Pinpoint the cell where the given text exists, returning its (X, Y) midpoint coordinate. 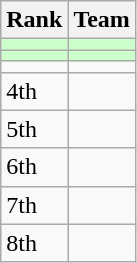
Rank (34, 20)
6th (34, 167)
5th (34, 129)
7th (34, 205)
4th (34, 91)
8th (34, 243)
Team (102, 20)
